Output the (X, Y) coordinate of the center of the cell containing the given text.  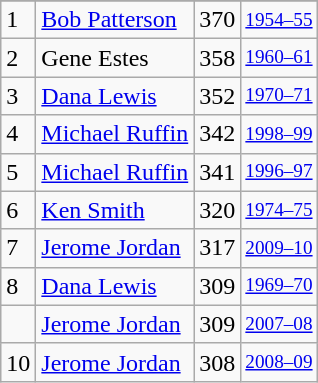
10 (18, 362)
370 (218, 20)
308 (218, 362)
8 (18, 286)
2007–08 (279, 324)
352 (218, 96)
4 (18, 134)
2009–10 (279, 248)
1974–75 (279, 210)
342 (218, 134)
2 (18, 58)
6 (18, 210)
Bob Patterson (115, 20)
317 (218, 248)
Ken Smith (115, 210)
1960–61 (279, 58)
320 (218, 210)
1996–97 (279, 172)
7 (18, 248)
5 (18, 172)
3 (18, 96)
1954–55 (279, 20)
1998–99 (279, 134)
1 (18, 20)
1970–71 (279, 96)
341 (218, 172)
358 (218, 58)
2008–09 (279, 362)
Gene Estes (115, 58)
1969–70 (279, 286)
